Extract the [X, Y] coordinate from the center of the cell holding the provided text.  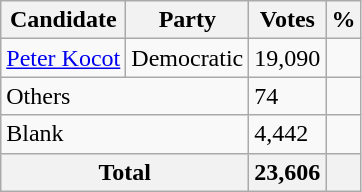
Blank [125, 134]
Others [125, 96]
4,442 [288, 134]
Party [188, 20]
Democratic [188, 58]
Candidate [64, 20]
19,090 [288, 58]
% [344, 20]
Total [125, 172]
Votes [288, 20]
74 [288, 96]
23,606 [288, 172]
Peter Kocot [64, 58]
